Return [x, y] of the center of cell containing provided text 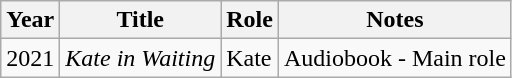
Role [250, 20]
Title [140, 20]
Audiobook - Main role [394, 58]
Year [30, 20]
2021 [30, 58]
Kate in Waiting [140, 58]
Notes [394, 20]
Kate [250, 58]
